From the cell containing the given text, extract its center point as (x, y) coordinate. 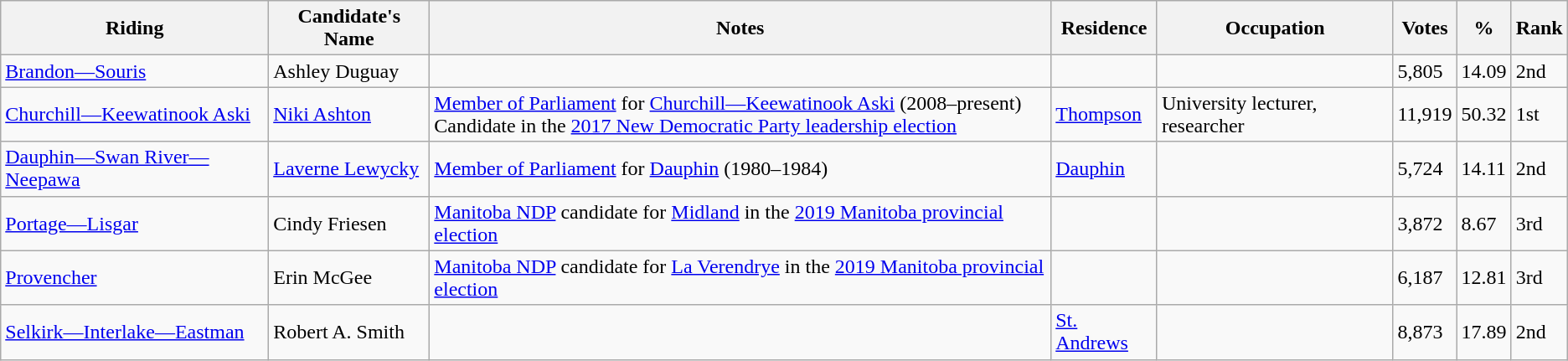
Ashley Duguay (349, 71)
Candidate's Name (349, 28)
Robert A. Smith (349, 332)
Niki Ashton (349, 114)
Notes (740, 28)
Occupation (1275, 28)
Rank (1540, 28)
Manitoba NDP candidate for La Verendrye in the 2019 Manitoba provincial election (740, 278)
17.89 (1484, 332)
Manitoba NDP candidate for Midland in the 2019 Manitoba provincial election (740, 223)
6,187 (1425, 278)
Portage—Lisgar (135, 223)
Laverne Lewycky (349, 169)
Votes (1425, 28)
Cindy Friesen (349, 223)
St. Andrews (1104, 332)
Dauphin—Swan River—Neepawa (135, 169)
Selkirk—Interlake—Eastman (135, 332)
University lecturer, researcher (1275, 114)
12.81 (1484, 278)
1st (1540, 114)
14.09 (1484, 71)
50.32 (1484, 114)
Churchill—Keewatinook Aski (135, 114)
Erin McGee (349, 278)
Brandon—Souris (135, 71)
5,805 (1425, 71)
14.11 (1484, 169)
Dauphin (1104, 169)
3,872 (1425, 223)
8,873 (1425, 332)
Member of Parliament for Dauphin (1980–1984) (740, 169)
Residence (1104, 28)
11,919 (1425, 114)
Member of Parliament for Churchill—Keewatinook Aski (2008–present) Candidate in the 2017 New Democratic Party leadership election (740, 114)
Provencher (135, 278)
Thompson (1104, 114)
8.67 (1484, 223)
Riding (135, 28)
5,724 (1425, 169)
% (1484, 28)
